Output the [X, Y] coordinate of the center of the cell containing the given text.  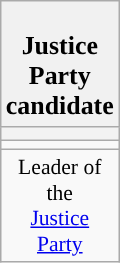
Leader of theJustice Party [60, 206]
Justice Party candidate [60, 64]
